Scan for the cell matching the given text and deliver its (x, y) coordinate at center. 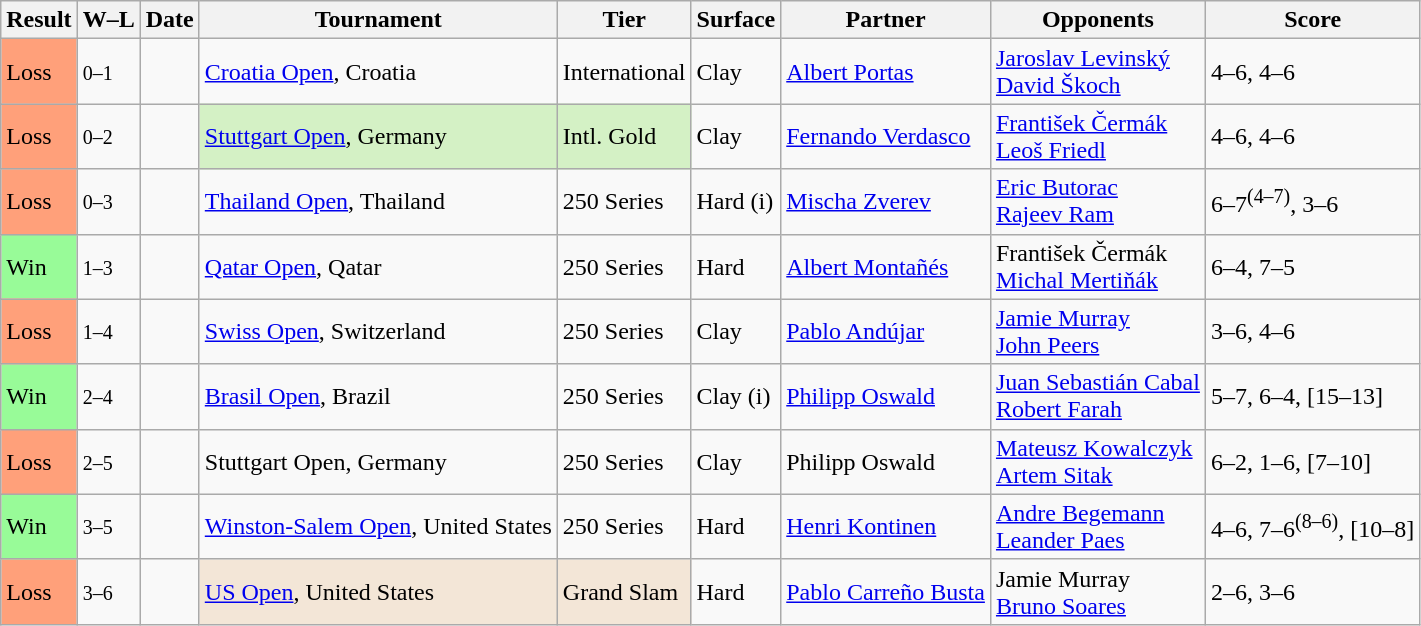
Andre Begemann Leander Paes (1098, 526)
Fernando Verdasco (886, 136)
Thailand Open, Thailand (378, 202)
Pablo Carreño Busta (886, 592)
František Čermák Michal Mertiňák (1098, 266)
2–6, 3–6 (1312, 592)
3–6 (108, 592)
US Open, United States (378, 592)
0–2 (108, 136)
Tier (624, 20)
Opponents (1098, 20)
1–4 (108, 332)
5–7, 6–4, [15–13] (1312, 396)
6–7(4–7), 3–6 (1312, 202)
Jamie Murray John Peers (1098, 332)
Score (1312, 20)
0–1 (108, 72)
0–3 (108, 202)
Clay (i) (736, 396)
Qatar Open, Qatar (378, 266)
6–4, 7–5 (1312, 266)
Mateusz Kowalczyk Artem Sitak (1098, 462)
Intl. Gold (624, 136)
3–6, 4–6 (1312, 332)
Jaroslav Levinský David Škoch (1098, 72)
W–L (108, 20)
2–5 (108, 462)
4–6, 7–6(8–6), [10–8] (1312, 526)
6–2, 1–6, [7–10] (1312, 462)
International (624, 72)
Date (170, 20)
Brasil Open, Brazil (378, 396)
Juan Sebastián Cabal Robert Farah (1098, 396)
Surface (736, 20)
3–5 (108, 526)
1–3 (108, 266)
Hard (i) (736, 202)
2–4 (108, 396)
Albert Montañés (886, 266)
Henri Kontinen (886, 526)
Eric Butorac Rajeev Ram (1098, 202)
Tournament (378, 20)
Albert Portas (886, 72)
Swiss Open, Switzerland (378, 332)
Grand Slam (624, 592)
František Čermák Leoš Friedl (1098, 136)
Croatia Open, Croatia (378, 72)
Pablo Andújar (886, 332)
Partner (886, 20)
Winston-Salem Open, United States (378, 526)
Mischa Zverev (886, 202)
Jamie Murray Bruno Soares (1098, 592)
Result (39, 20)
